Output the [X, Y] coordinate of the center of the cell containing the given text.  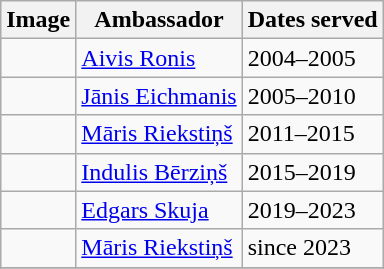
Edgars Skuja [159, 210]
Image [38, 20]
2005–2010 [312, 96]
Aivis Ronis [159, 58]
Indulis Bērziņš [159, 172]
2015–2019 [312, 172]
2019–2023 [312, 210]
2011–2015 [312, 134]
Ambassador [159, 20]
since 2023 [312, 248]
Dates served [312, 20]
Jānis Eichmanis [159, 96]
2004–2005 [312, 58]
